Determine the [x, y] coordinate at the center of the cell enclosing the given text.  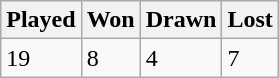
Won [110, 20]
8 [110, 58]
Lost [250, 20]
7 [250, 58]
Drawn [181, 20]
Played [41, 20]
19 [41, 58]
4 [181, 58]
